Pinpoint the cell where the given text exists, returning its (X, Y) midpoint coordinate. 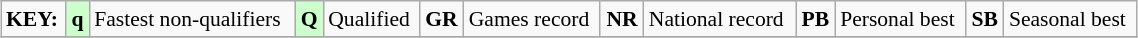
Fastest non-qualifiers (192, 19)
Games record (532, 19)
GR (442, 19)
KEY: (34, 19)
SB (985, 19)
q (78, 19)
NR (622, 19)
National record (720, 19)
Qualified (371, 19)
Seasonal best (1070, 19)
PB (816, 19)
Personal best (900, 19)
Q (309, 19)
